Extract the (x, y) coordinate from the center of the cell holding the provided text.  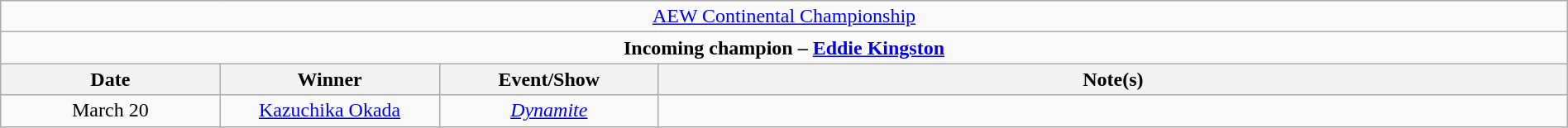
Event/Show (549, 79)
Note(s) (1113, 79)
Incoming champion – Eddie Kingston (784, 48)
Date (111, 79)
AEW Continental Championship (784, 17)
Winner (329, 79)
Kazuchika Okada (329, 111)
March 20 (111, 111)
Dynamite (549, 111)
